Identify which cell holds the provided text, then report its [x, y] central coordinate. 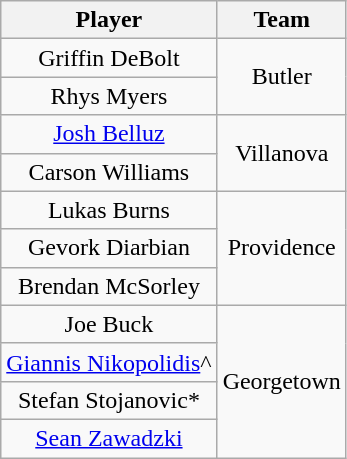
Player [109, 20]
Team [282, 20]
Giannis Nikopolidis^ [109, 362]
Carson Williams [109, 172]
Gevork Diarbian [109, 248]
Villanova [282, 153]
Stefan Stojanovic* [109, 400]
Lukas Burns [109, 210]
Butler [282, 77]
Rhys Myers [109, 96]
Providence [282, 248]
Josh Belluz [109, 134]
Brendan McSorley [109, 286]
Griffin DeBolt [109, 58]
Georgetown [282, 381]
Joe Buck [109, 324]
Sean Zawadzki [109, 438]
